Detect which cell encompasses the target text, then output its [X, Y] center coordinate. 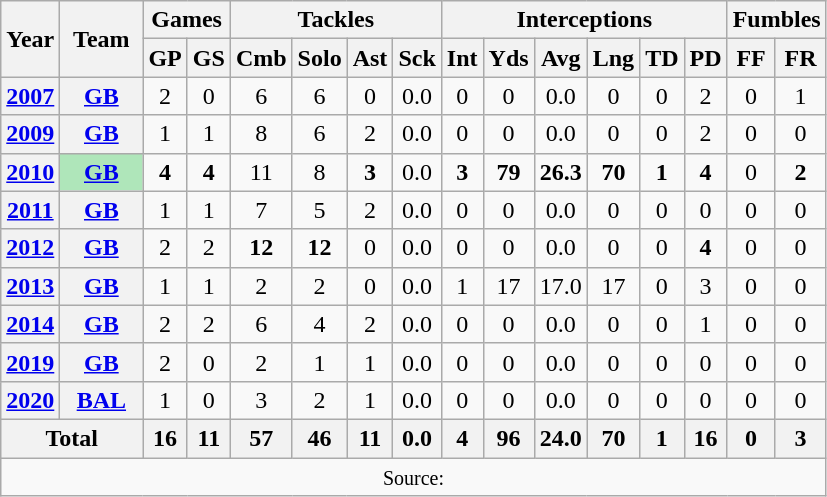
2007 [30, 96]
Year [30, 39]
Yds [508, 58]
2012 [30, 248]
24.0 [560, 438]
7 [261, 210]
TD [662, 58]
Interceptions [584, 20]
2009 [30, 134]
BAL [102, 400]
Cmb [261, 58]
Lng [613, 58]
2019 [30, 362]
Int [462, 58]
GS [208, 58]
2020 [30, 400]
79 [508, 172]
Source: [414, 477]
FR [800, 58]
2010 [30, 172]
Tackles [336, 20]
Games [186, 20]
PD [706, 58]
GP [165, 58]
5 [320, 210]
26.3 [560, 172]
FF [751, 58]
46 [320, 438]
Total [72, 438]
Fumbles [776, 20]
2014 [30, 324]
17.0 [560, 286]
Team [102, 39]
Ast [370, 58]
Avg [560, 58]
2013 [30, 286]
96 [508, 438]
Solo [320, 58]
2011 [30, 210]
57 [261, 438]
Sck [417, 58]
